Capture the cell that displays the provided text and extract its [x, y] central coordinate. 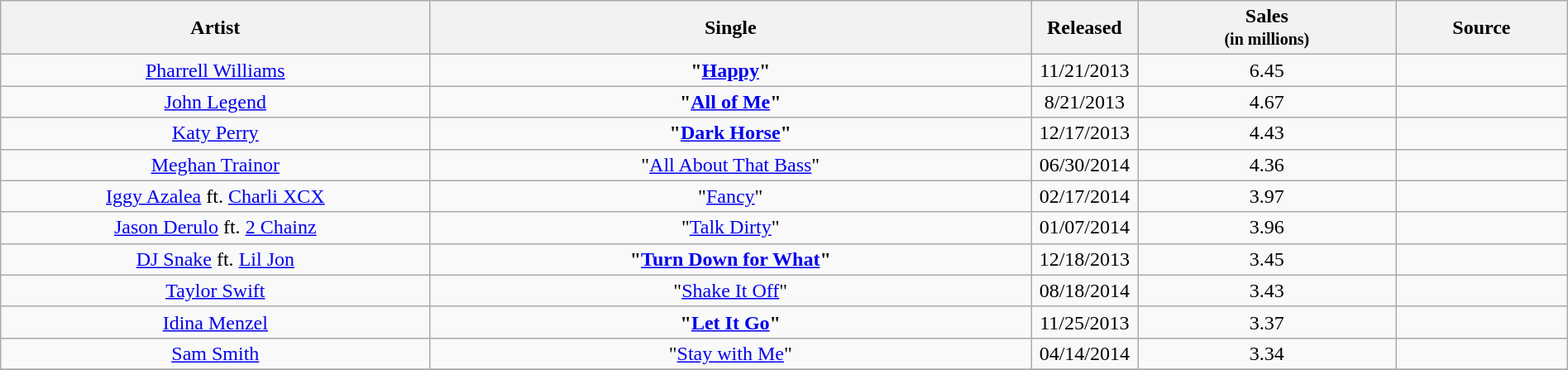
"Turn Down for What" [731, 259]
3.34 [1267, 353]
Iggy Azalea ft. Charli XCX [215, 196]
Katy Perry [215, 133]
Single [731, 28]
Idina Menzel [215, 322]
04/14/2014 [1085, 353]
11/21/2013 [1085, 70]
11/25/2013 [1085, 322]
8/21/2013 [1085, 102]
4.36 [1267, 165]
01/07/2014 [1085, 228]
Sam Smith [215, 353]
Sales(in millions) [1267, 28]
6.45 [1267, 70]
06/30/2014 [1085, 165]
"Dark Horse" [731, 133]
"Talk Dirty" [731, 228]
Jason Derulo ft. 2 Chainz [215, 228]
"Fancy" [731, 196]
"Let It Go" [731, 322]
Taylor Swift [215, 291]
3.37 [1267, 322]
Artist [215, 28]
Pharrell Williams [215, 70]
3.43 [1267, 291]
DJ Snake ft. Lil Jon [215, 259]
12/18/2013 [1085, 259]
08/18/2014 [1085, 291]
3.97 [1267, 196]
3.45 [1267, 259]
"All of Me" [731, 102]
12/17/2013 [1085, 133]
"Stay with Me" [731, 353]
02/17/2014 [1085, 196]
4.43 [1267, 133]
Released [1085, 28]
4.67 [1267, 102]
John Legend [215, 102]
Meghan Trainor [215, 165]
"All About That Bass" [731, 165]
3.96 [1267, 228]
"Happy" [731, 70]
"Shake It Off" [731, 291]
Source [1482, 28]
